Search for the cell housing the specified text and yield its [X, Y] center coordinate. 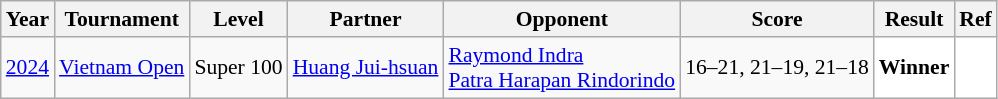
Opponent [562, 19]
Partner [366, 19]
Winner [914, 68]
Ref [975, 19]
Vietnam Open [122, 68]
Level [238, 19]
Huang Jui-hsuan [366, 68]
16–21, 21–19, 21–18 [777, 68]
Tournament [122, 19]
2024 [28, 68]
Super 100 [238, 68]
Year [28, 19]
Score [777, 19]
Result [914, 19]
Raymond Indra Patra Harapan Rindorindo [562, 68]
